Determine the (x, y) coordinate at the center of the cell enclosing the given text.  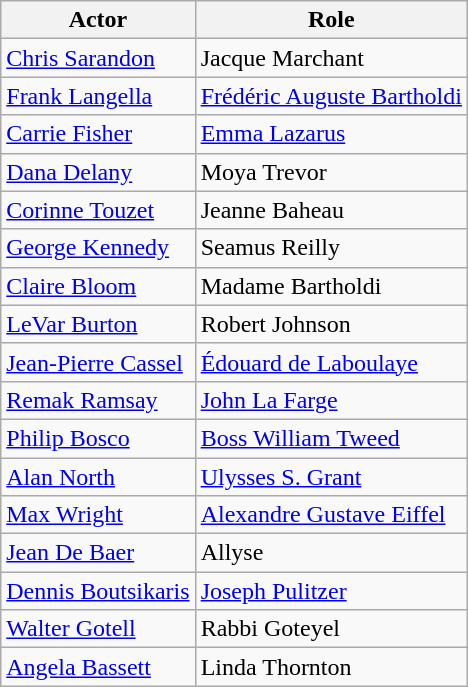
Dennis Boutsikaris (98, 591)
Allyse (331, 553)
Max Wright (98, 515)
Claire Bloom (98, 286)
Actor (98, 20)
Jean De Baer (98, 553)
Jeanne Baheau (331, 210)
Madame Bartholdi (331, 286)
Philip Bosco (98, 438)
Seamus Reilly (331, 248)
Alexandre Gustave Eiffel (331, 515)
Role (331, 20)
Frédéric Auguste Bartholdi (331, 96)
Ulysses S. Grant (331, 477)
Dana Delany (98, 172)
Remak Ramsay (98, 400)
Robert Johnson (331, 324)
George Kennedy (98, 248)
Emma Lazarus (331, 134)
Jacque Marchant (331, 58)
Moya Trevor (331, 172)
Alan North (98, 477)
Édouard de Laboulaye (331, 362)
Corinne Touzet (98, 210)
Walter Gotell (98, 629)
LeVar Burton (98, 324)
Linda Thornton (331, 667)
Chris Sarandon (98, 58)
Rabbi Goteyel (331, 629)
Boss William Tweed (331, 438)
Jean-Pierre Cassel (98, 362)
John La Farge (331, 400)
Angela Bassett (98, 667)
Frank Langella (98, 96)
Carrie Fisher (98, 134)
Joseph Pulitzer (331, 591)
